From the cell containing the given text, extract its center point as [X, Y] coordinate. 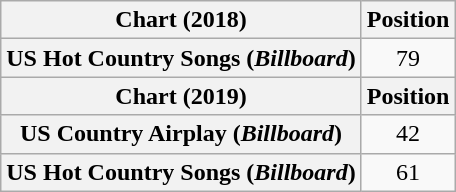
79 [408, 58]
61 [408, 172]
Chart (2018) [181, 20]
42 [408, 134]
US Country Airplay (Billboard) [181, 134]
Chart (2019) [181, 96]
